Output the [X, Y] coordinate of the center of the cell containing the given text.  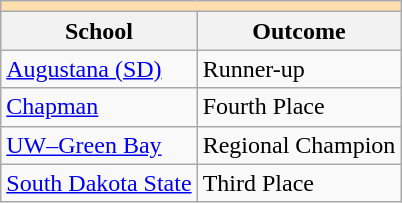
South Dakota State [99, 183]
Outcome [299, 31]
Regional Champion [299, 145]
Runner-up [299, 69]
Augustana (SD) [99, 69]
School [99, 31]
Fourth Place [299, 107]
Chapman [99, 107]
Third Place [299, 183]
UW–Green Bay [99, 145]
